Provide the [x, y] coordinate of the cell's center where the given text is located.  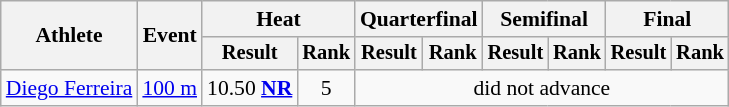
Semifinal [544, 19]
10.50 NR [250, 88]
100 m [170, 88]
did not advance [542, 88]
Heat [278, 19]
Diego Ferreira [70, 88]
5 [326, 88]
Final [668, 19]
Athlete [70, 36]
Quarterfinal [419, 19]
Event [170, 36]
